Determine the [X, Y] coordinate at the center of the cell enclosing the given text.  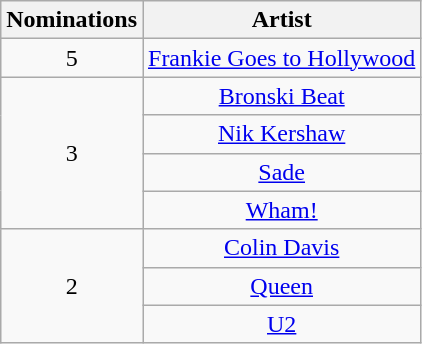
Frankie Goes to Hollywood [281, 58]
Nominations [72, 20]
Colin Davis [281, 248]
Wham! [281, 210]
Sade [281, 172]
Queen [281, 286]
Bronski Beat [281, 96]
Nik Kershaw [281, 134]
2 [72, 286]
Artist [281, 20]
5 [72, 58]
3 [72, 153]
U2 [281, 324]
